Locate the cell with the specified text and output its [x, y] center coordinate. 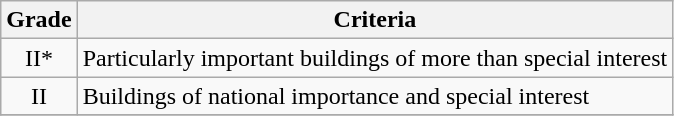
Grade [39, 20]
Particularly important buildings of more than special interest [375, 58]
Buildings of national importance and special interest [375, 96]
II* [39, 58]
Criteria [375, 20]
II [39, 96]
